For the text-containing cell, return its midpoint in [X, Y] coordinate format. 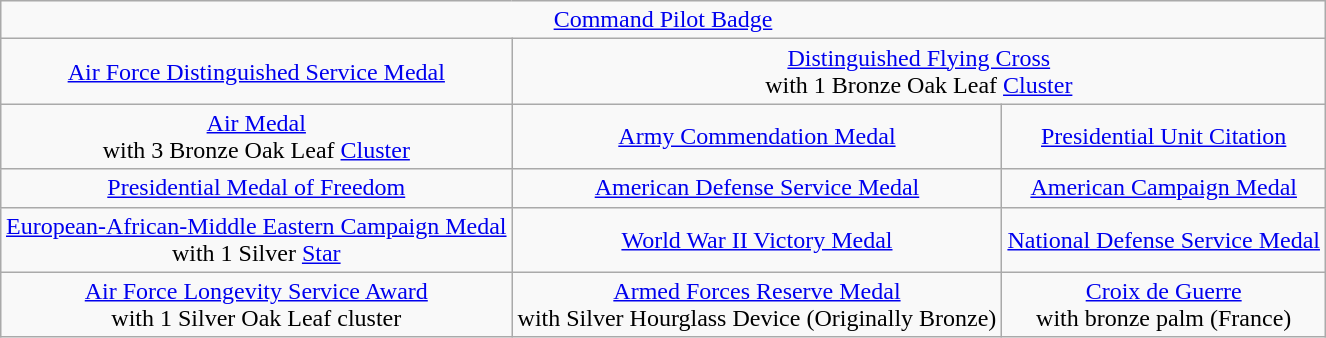
American Defense Service Medal [757, 188]
Distinguished Flying Crosswith 1 Bronze Oak Leaf Cluster [918, 72]
Air Force Distinguished Service Medal [256, 72]
American Campaign Medal [1164, 188]
Air Force Longevity Service Awardwith 1 Silver Oak Leaf cluster [256, 304]
National Defense Service Medal [1164, 240]
Command Pilot Badge [662, 20]
Army Commendation Medal [757, 136]
Armed Forces Reserve Medalwith Silver Hourglass Device (Originally Bronze) [757, 304]
Air Medalwith 3 Bronze Oak Leaf Cluster [256, 136]
Presidential Unit Citation [1164, 136]
Presidential Medal of Freedom [256, 188]
European-African-Middle Eastern Campaign Medalwith 1 Silver Star [256, 240]
World War II Victory Medal [757, 240]
Croix de Guerrewith bronze palm (France) [1164, 304]
